Return the [X, Y] coordinate for the center point of the cell that contains the specified text.  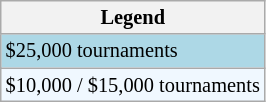
$10,000 / $15,000 tournaments [133, 85]
Legend [133, 17]
$25,000 tournaments [133, 51]
